Return [x, y] of the center of cell containing provided text 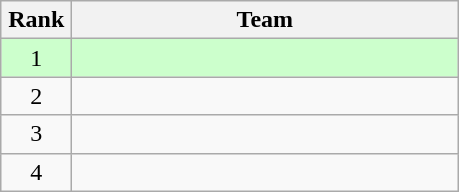
1 [36, 58]
3 [36, 134]
4 [36, 172]
Rank [36, 20]
Team [265, 20]
2 [36, 96]
